Return the (X, Y) coordinate for the center point of the cell that contains the specified text.  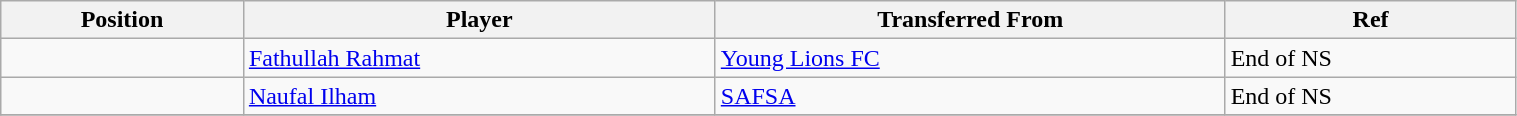
Young Lions FC (970, 58)
Transferred From (970, 20)
Fathullah Rahmat (479, 58)
Ref (1370, 20)
Position (122, 20)
Naufal Ilham (479, 96)
SAFSA (970, 96)
Player (479, 20)
